Capture the cell that displays the provided text and extract its (X, Y) central coordinate. 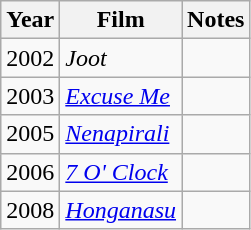
2008 (30, 210)
Honganasu (121, 210)
7 O' Clock (121, 172)
Year (30, 20)
2003 (30, 96)
Nenapirali (121, 134)
Joot (121, 58)
Excuse Me (121, 96)
Notes (216, 20)
2005 (30, 134)
2006 (30, 172)
2002 (30, 58)
Film (121, 20)
